Return the [x, y] coordinate for the center point of the cell that contains the specified text.  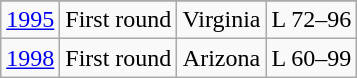
Virginia [222, 20]
L 72–96 [312, 20]
1995 [30, 20]
L 60–99 [312, 58]
Arizona [222, 58]
1998 [30, 58]
